Identify which cell holds the provided text, then report its (X, Y) central coordinate. 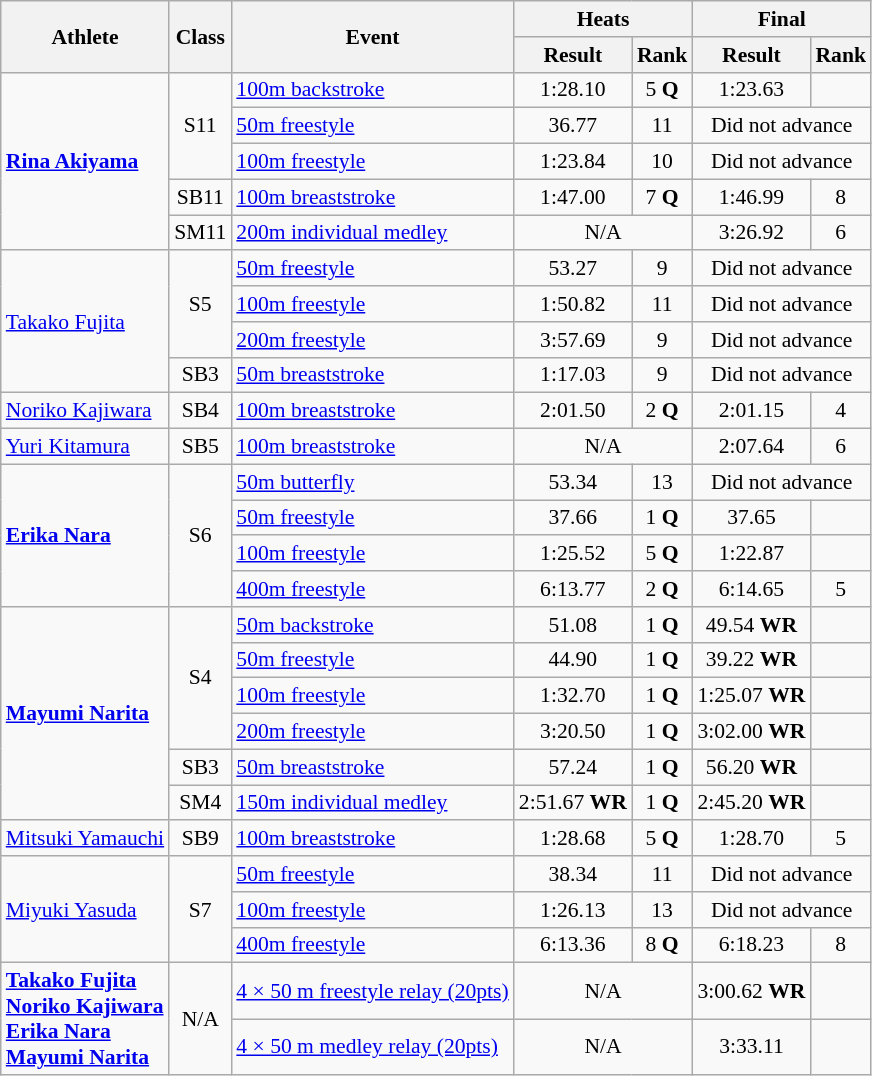
1:23.63 (751, 90)
S11 (200, 126)
S4 (200, 678)
39.22 WR (751, 660)
1:25.52 (573, 554)
Takako Fujita Noriko Kajiwara Erika Nara Mayumi Narita (85, 1019)
6:13.36 (573, 945)
100m backstroke (372, 90)
1:25.07 WR (751, 696)
3:02.00 WR (751, 732)
Mayumi Narita (85, 714)
7 Q (662, 197)
1:50.82 (573, 304)
8 Q (662, 945)
SB9 (200, 839)
37.65 (751, 518)
Miyuki Yasuda (85, 910)
36.77 (573, 126)
1:28.70 (751, 839)
2:51.67 WR (573, 803)
37.66 (573, 518)
2:07.64 (751, 447)
4 (840, 411)
S5 (200, 304)
Mitsuki Yamauchi (85, 839)
53.27 (573, 269)
4 × 50 m freestyle relay (20pts) (372, 991)
150m individual medley (372, 803)
SM4 (200, 803)
6:14.65 (751, 589)
S7 (200, 910)
1:23.84 (573, 162)
2:01.50 (573, 411)
50m butterfly (372, 482)
Yuri Kitamura (85, 447)
3:20.50 (573, 732)
Takako Fujita (85, 322)
Class (200, 36)
1:32.70 (573, 696)
1:47.00 (573, 197)
1:17.03 (573, 375)
Event (372, 36)
1:28.68 (573, 839)
3:33.11 (751, 1047)
200m individual medley (372, 233)
SB5 (200, 447)
Erika Nara (85, 535)
Noriko Kajiwara (85, 411)
SB11 (200, 197)
44.90 (573, 660)
Final (782, 19)
3:26.92 (751, 233)
50m backstroke (372, 625)
1:22.87 (751, 554)
53.34 (573, 482)
6:18.23 (751, 945)
Heats (604, 19)
38.34 (573, 874)
3:00.62 WR (751, 991)
1:46.99 (751, 197)
1:28.10 (573, 90)
Athlete (85, 36)
4 × 50 m medley relay (20pts) (372, 1047)
49.54 WR (751, 625)
1:26.13 (573, 910)
57.24 (573, 767)
51.08 (573, 625)
2:45.20 WR (751, 803)
Rina Akiyama (85, 161)
3:57.69 (573, 340)
S6 (200, 535)
10 (662, 162)
6:13.77 (573, 589)
2:01.15 (751, 411)
SB4 (200, 411)
56.20 WR (751, 767)
SM11 (200, 233)
